Return (X, Y) of the center of cell containing provided text 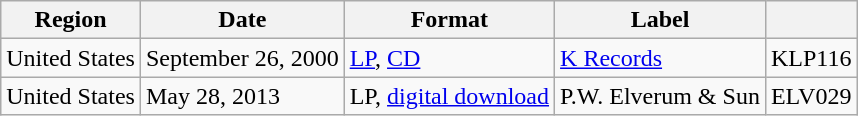
LP, CD (449, 58)
May 28, 2013 (242, 96)
K Records (660, 58)
LP, digital download (449, 96)
ELV029 (811, 96)
KLP116 (811, 58)
Region (71, 20)
Date (242, 20)
Label (660, 20)
Format (449, 20)
P.W. Elverum & Sun (660, 96)
September 26, 2000 (242, 58)
